Determine the (x, y) coordinate at the center of the cell enclosing the given text.  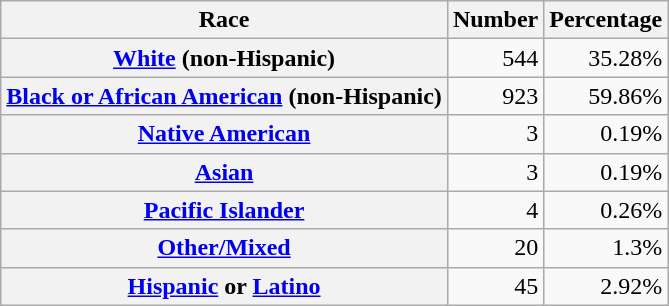
Hispanic or Latino (224, 286)
20 (495, 248)
Native American (224, 134)
2.92% (606, 286)
Race (224, 20)
35.28% (606, 58)
Black or African American (non-Hispanic) (224, 96)
Number (495, 20)
Pacific Islander (224, 210)
45 (495, 286)
Asian (224, 172)
Percentage (606, 20)
544 (495, 58)
4 (495, 210)
Other/Mixed (224, 248)
White (non-Hispanic) (224, 58)
923 (495, 96)
1.3% (606, 248)
59.86% (606, 96)
0.26% (606, 210)
